Search for the cell housing the specified text and yield its [x, y] center coordinate. 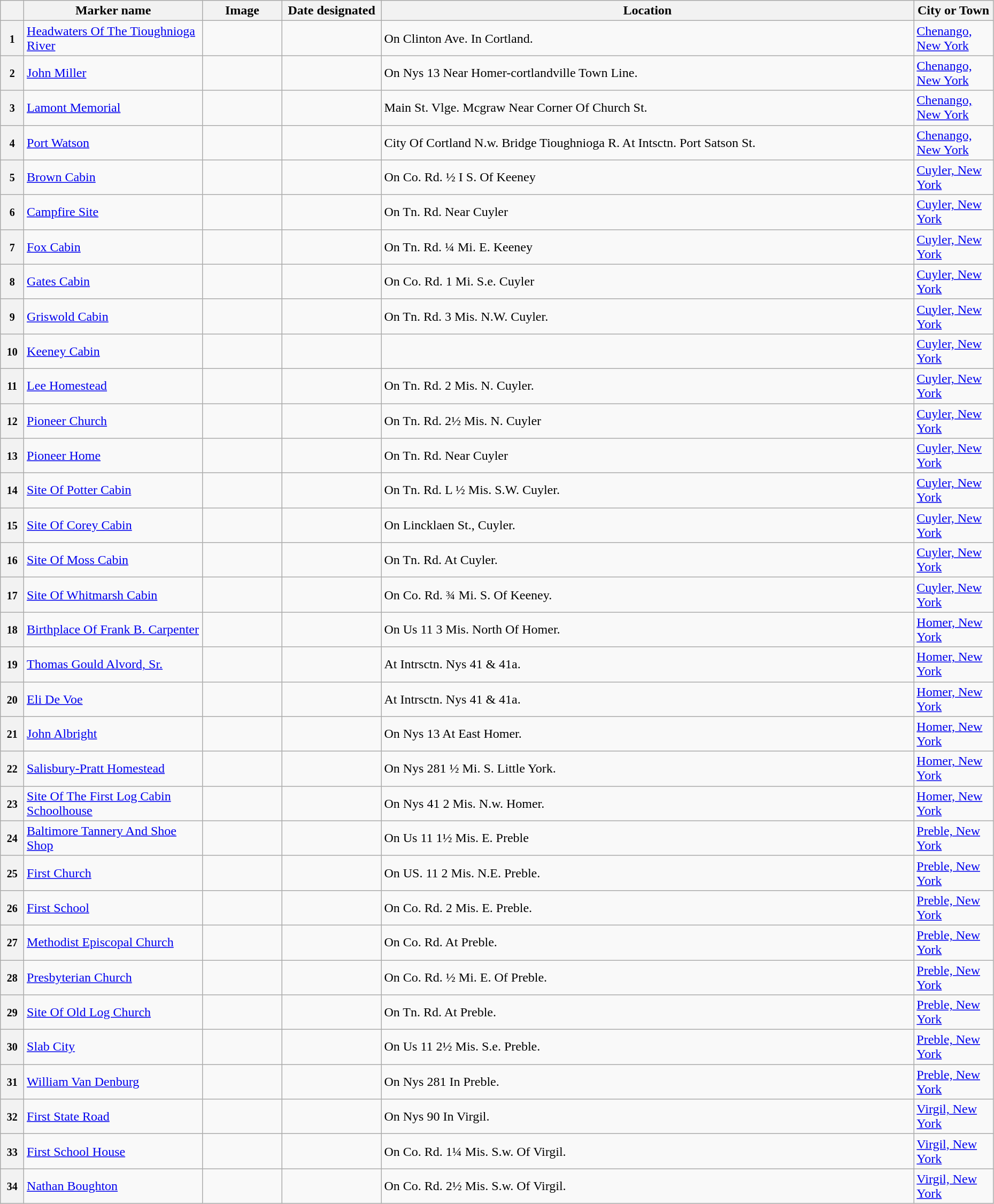
On Co. Rd. ¾ Mi. S. Of Keeney. [648, 595]
28 [12, 977]
On Lincklaen St., Cuyler. [648, 525]
15 [12, 525]
Date designated [332, 11]
City or Town [954, 11]
On Nys 13 At East Homer. [648, 734]
First School House [113, 1152]
Gates Cabin [113, 281]
Marker name [113, 11]
On Nys 41 2 Mis. N.w. Homer. [648, 803]
25 [12, 873]
9 [12, 317]
Lee Homestead [113, 386]
Keeney Cabin [113, 351]
On Tn. Rd. ¼ Mi. E. Keeney [648, 247]
First Church [113, 873]
4 [12, 142]
On Co. Rd. ½ Mi. E. Of Preble. [648, 977]
Birthplace Of Frank B. Carpenter [113, 630]
On Us 11 2½ Mis. S.e. Preble. [648, 1047]
24 [12, 838]
On Us 11 3 Mis. North Of Homer. [648, 630]
27 [12, 942]
Site Of The First Log Cabin Schoolhouse [113, 803]
On Co. Rd. 2½ Mis. S.w. Of Virgil. [648, 1186]
On Tn. Rd. 3 Mis. N.W. Cuyler. [648, 317]
26 [12, 908]
Eli De Voe [113, 699]
11 [12, 386]
On Co. Rd. 2 Mis. E. Preble. [648, 908]
16 [12, 560]
Location [648, 11]
First School [113, 908]
8 [12, 281]
3 [12, 108]
Site Of Whitmarsh Cabin [113, 595]
Methodist Episcopal Church [113, 942]
Pioneer Church [113, 420]
14 [12, 491]
Site Of Moss Cabin [113, 560]
20 [12, 699]
Nathan Boughton [113, 1186]
Brown Cabin [113, 177]
17 [12, 595]
Lamont Memorial [113, 108]
Fox Cabin [113, 247]
Slab City [113, 1047]
Thomas Gould Alvord, Sr. [113, 664]
Salisbury-Pratt Homestead [113, 769]
22 [12, 769]
13 [12, 456]
34 [12, 1186]
On Nys 281 In Preble. [648, 1082]
On Tn. Rd. At Preble. [648, 1013]
On Us 11 1½ Mis. E. Preble [648, 838]
6 [12, 212]
William Van Denburg [113, 1082]
18 [12, 630]
On Tn. Rd. At Cuyler. [648, 560]
Site Of Potter Cabin [113, 491]
29 [12, 1013]
Griswold Cabin [113, 317]
Image [243, 11]
7 [12, 247]
On Tn. Rd. 2 Mis. N. Cuyler. [648, 386]
City Of Cortland N.w. Bridge Tioughnioga R. At Intsctn. Port Satson St. [648, 142]
2 [12, 73]
On US. 11 2 Mis. N.E. Preble. [648, 873]
Headwaters Of The Tioughnioga River [113, 38]
On Nys 281 ½ Mi. S. Little York. [648, 769]
Main St. Vlge. Mcgraw Near Corner Of Church St. [648, 108]
19 [12, 664]
12 [12, 420]
Pioneer Home [113, 456]
Baltimore Tannery And Shoe Shop [113, 838]
Presbyterian Church [113, 977]
On Nys 13 Near Homer-cortlandville Town Line. [648, 73]
Campfire Site [113, 212]
First State Road [113, 1116]
Site Of Corey Cabin [113, 525]
30 [12, 1047]
John Albright [113, 734]
10 [12, 351]
On Clinton Ave. In Cortland. [648, 38]
1 [12, 38]
Port Watson [113, 142]
On Tn. Rd. 2½ Mis. N. Cuyler [648, 420]
On Co. Rd. At Preble. [648, 942]
John Miller [113, 73]
32 [12, 1116]
23 [12, 803]
5 [12, 177]
On Co. Rd. ½ I S. Of Keeney [648, 177]
On Co. Rd. 1 Mi. S.e. Cuyler [648, 281]
Site Of Old Log Church [113, 1013]
On Nys 90 In Virgil. [648, 1116]
On Co. Rd. 1¼ Mis. S.w. Of Virgil. [648, 1152]
31 [12, 1082]
On Tn. Rd. L ½ Mis. S.W. Cuyler. [648, 491]
21 [12, 734]
33 [12, 1152]
